For the text-containing cell, return its midpoint in (x, y) coordinate format. 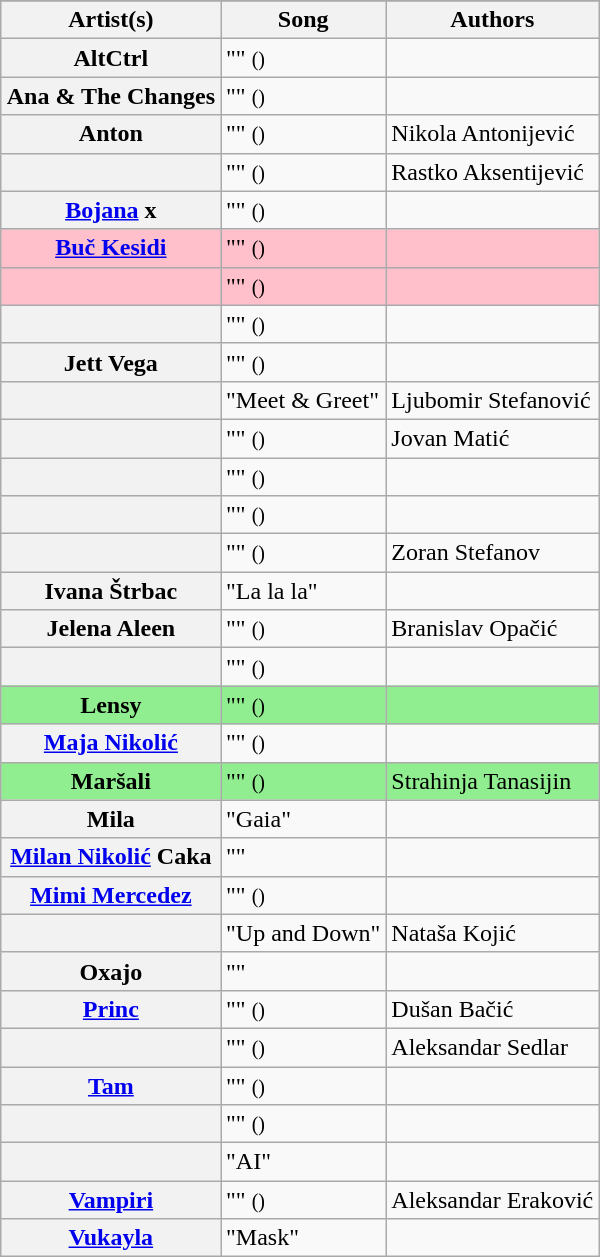
Tam (110, 1085)
Jett Vega (110, 362)
Maja Nikolić (110, 743)
"AI" (304, 1162)
Vampiri (110, 1200)
Ljubomir Stefanović (492, 400)
Jovan Matić (492, 438)
Nataša Kojić (492, 933)
"Gaia" (304, 819)
Princ (110, 1009)
Authors (492, 20)
Milan Nikolić Caka (110, 857)
Aleksandar Sedlar (492, 1047)
Jelena Aleen (110, 629)
Ivana Štrbac (110, 591)
Zoran Stefanov (492, 553)
"Meet & Greet" (304, 400)
Artist(s) (110, 20)
Song (304, 20)
"Up and Down" (304, 933)
Nikola Antonijević (492, 134)
Vukayla (110, 1238)
Mila (110, 819)
Branislav Opačić (492, 629)
Mimi Mercedez (110, 895)
Aleksandar Eraković (492, 1200)
Buč Kesidi (110, 248)
Ana & The Changes (110, 96)
AltCtrl (110, 58)
"La la la" (304, 591)
Oxajo (110, 971)
"Mask" (304, 1238)
Anton (110, 134)
Dušan Bačić (492, 1009)
Bojana x (110, 210)
Maršali (110, 781)
Lensy (110, 705)
Rastko Aksentijević (492, 172)
Strahinja Tanasijin (492, 781)
